Identify which cell holds the provided text, then report its (x, y) central coordinate. 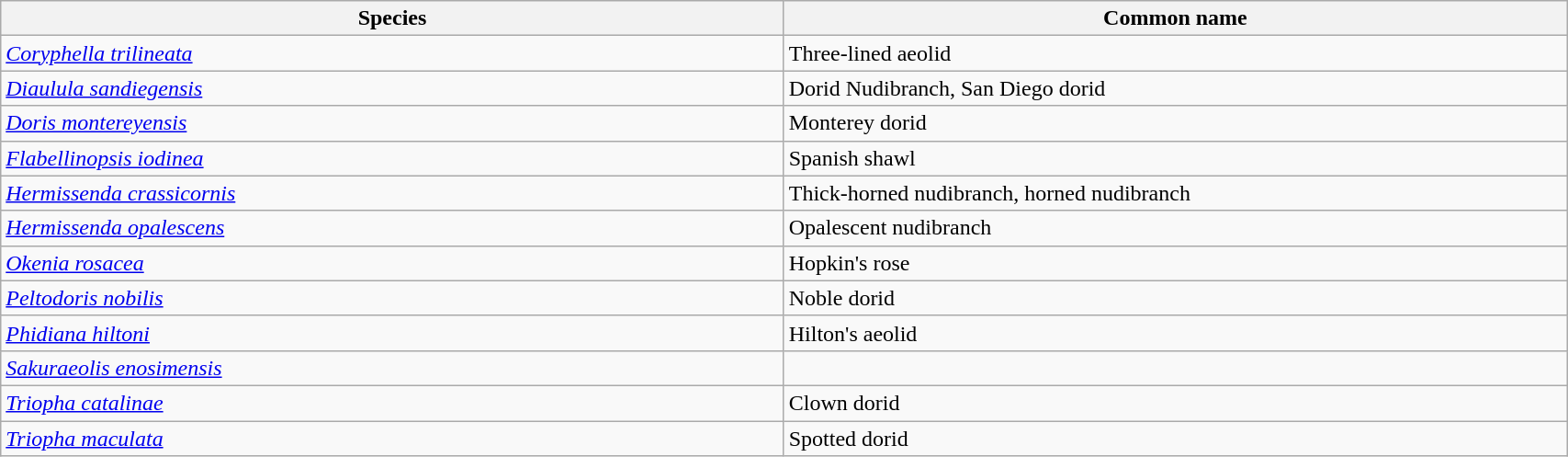
Noble dorid (1175, 298)
Triopha catalinae (392, 403)
Opalescent nudibranch (1175, 228)
Hilton's aeolid (1175, 333)
Okenia rosacea (392, 263)
Hermissenda crassicornis (392, 193)
Three-lined aeolid (1175, 53)
Common name (1175, 18)
Monterey dorid (1175, 123)
Spotted dorid (1175, 439)
Spanish shawl (1175, 158)
Phidiana hiltoni (392, 333)
Flabellinopsis iodinea (392, 158)
Triopha maculata (392, 439)
Doris montereyensis (392, 123)
Thick-horned nudibranch, horned nudibranch (1175, 193)
Hopkin's rose (1175, 263)
Clown dorid (1175, 403)
Hermissenda opalescens (392, 228)
Coryphella trilineata (392, 53)
Species (392, 18)
Dorid Nudibranch, San Diego dorid (1175, 88)
Diaulula sandiegensis (392, 88)
Peltodoris nobilis (392, 298)
Sakuraeolis enosimensis (392, 368)
